Extract the (x, y) coordinate from the center of the cell holding the provided text.  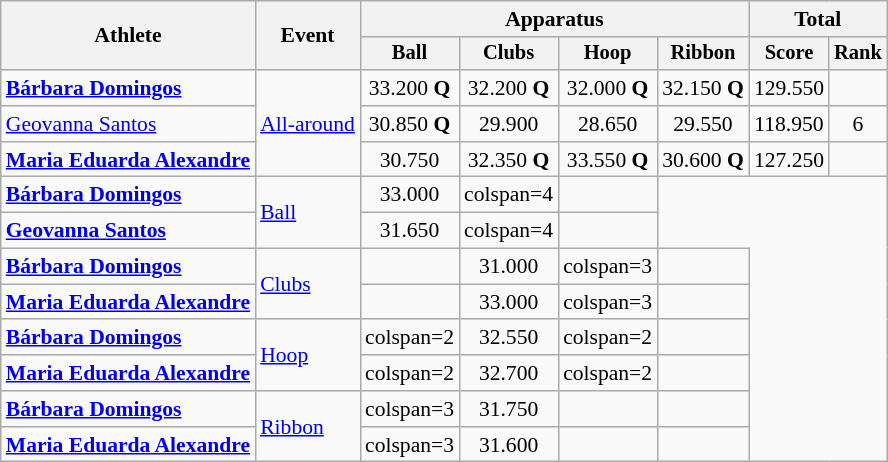
All-around (308, 124)
Athlete (128, 36)
129.550 (789, 88)
Score (789, 54)
32.150 Q (703, 88)
6 (858, 124)
31.750 (508, 409)
30.850 Q (410, 124)
33.200 Q (410, 88)
31.650 (410, 231)
127.250 (789, 160)
Event (308, 36)
29.900 (508, 124)
30.750 (410, 160)
32.000 Q (608, 88)
30.600 Q (703, 160)
Rank (858, 54)
118.950 (789, 124)
33.550 Q (608, 160)
32.550 (508, 338)
32.700 (508, 373)
28.650 (608, 124)
32.350 Q (508, 160)
29.550 (703, 124)
Apparatus (554, 19)
31.000 (508, 267)
32.200 Q (508, 88)
Total (818, 19)
